Provide the (x, y) coordinate of the cell's center where the given text is located.  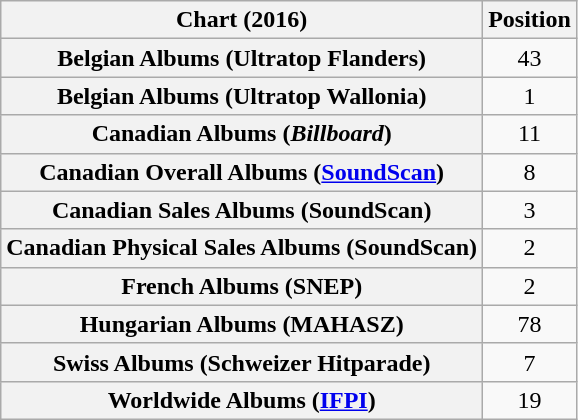
11 (530, 134)
Belgian Albums (Ultratop Flanders) (242, 58)
Worldwide Albums (IFPI) (242, 400)
Position (530, 20)
78 (530, 324)
7 (530, 362)
8 (530, 172)
19 (530, 400)
Belgian Albums (Ultratop Wallonia) (242, 96)
Canadian Sales Albums (SoundScan) (242, 210)
French Albums (SNEP) (242, 286)
43 (530, 58)
Canadian Overall Albums (SoundScan) (242, 172)
1 (530, 96)
Canadian Albums (Billboard) (242, 134)
Chart (2016) (242, 20)
Swiss Albums (Schweizer Hitparade) (242, 362)
Canadian Physical Sales Albums (SoundScan) (242, 248)
Hungarian Albums (MAHASZ) (242, 324)
3 (530, 210)
